From the cell containing the given text, extract its center point as [X, Y] coordinate. 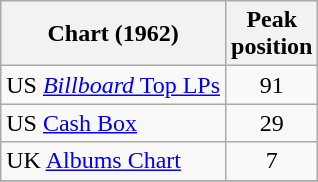
Chart (1962) [114, 34]
Peakposition [272, 34]
91 [272, 85]
US Billboard Top LPs [114, 85]
UK Albums Chart [114, 161]
7 [272, 161]
US Cash Box [114, 123]
29 [272, 123]
